Provide the [X, Y] coordinate of the cell's center where the given text is located.  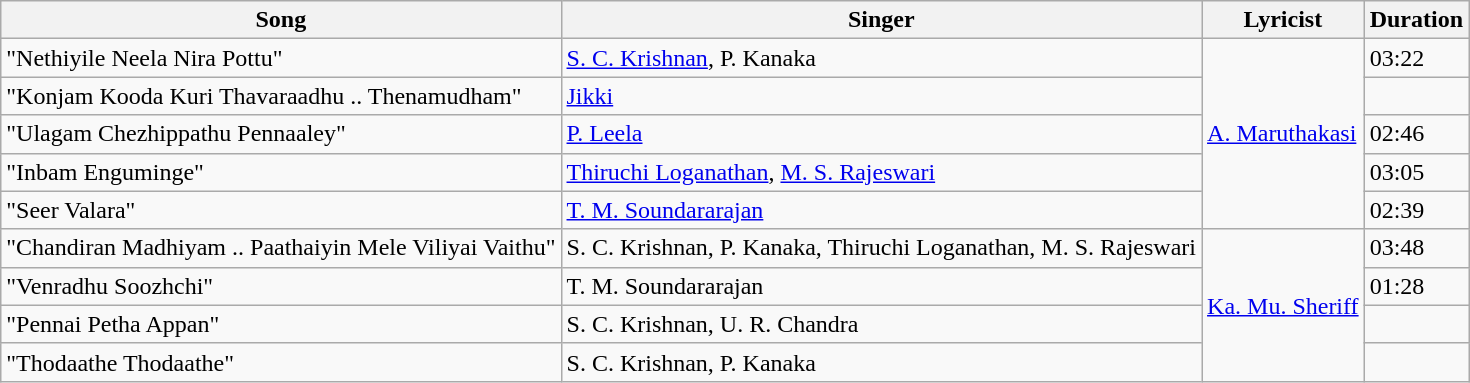
03:48 [1416, 248]
02:46 [1416, 134]
01:28 [1416, 286]
03:22 [1416, 58]
S. C. Krishnan, P. Kanaka, Thiruchi Loganathan, M. S. Rajeswari [882, 248]
03:05 [1416, 172]
"Venradhu Soozhchi" [281, 286]
Singer [882, 20]
"Inbam Enguminge" [281, 172]
Duration [1416, 20]
S. C. Krishnan, U. R. Chandra [882, 324]
"Chandiran Madhiyam .. Paathaiyin Mele Viliyai Vaithu" [281, 248]
"Pennai Petha Appan" [281, 324]
02:39 [1416, 210]
A. Maruthakasi [1284, 134]
P. Leela [882, 134]
Song [281, 20]
Ka. Mu. Sheriff [1284, 305]
Jikki [882, 96]
"Seer Valara" [281, 210]
"Ulagam Chezhippathu Pennaaley" [281, 134]
Lyricist [1284, 20]
"Konjam Kooda Kuri Thavaraadhu .. Thenamudham" [281, 96]
Thiruchi Loganathan, M. S. Rajeswari [882, 172]
"Thodaathe Thodaathe" [281, 362]
"Nethiyile Neela Nira Pottu" [281, 58]
